Return the (X, Y) coordinate for the center point of the cell that contains the specified text.  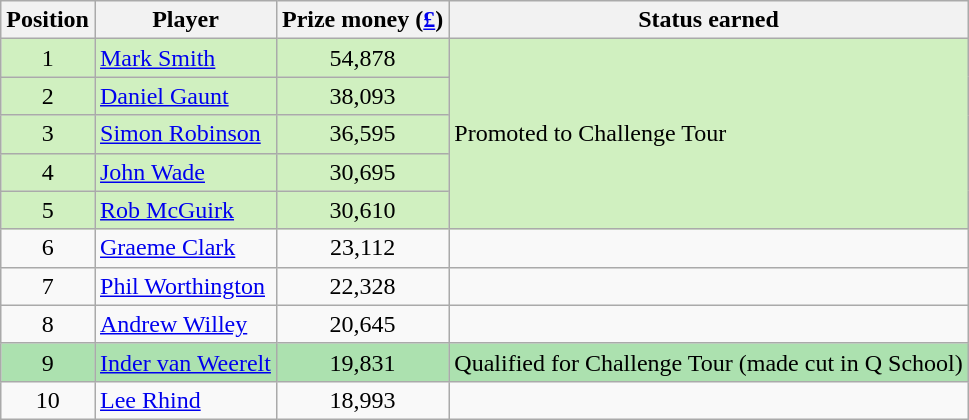
Graeme Clark (185, 248)
2 (48, 96)
Simon Robinson (185, 134)
Status earned (708, 20)
30,695 (362, 172)
Daniel Gaunt (185, 96)
10 (48, 400)
23,112 (362, 248)
Position (48, 20)
Promoted to Challenge Tour (708, 134)
Player (185, 20)
John Wade (185, 172)
7 (48, 286)
30,610 (362, 210)
Inder van Weerelt (185, 362)
9 (48, 362)
Qualified for Challenge Tour (made cut in Q School) (708, 362)
Mark Smith (185, 58)
36,595 (362, 134)
19,831 (362, 362)
20,645 (362, 324)
1 (48, 58)
3 (48, 134)
54,878 (362, 58)
Rob McGuirk (185, 210)
6 (48, 248)
Lee Rhind (185, 400)
38,093 (362, 96)
4 (48, 172)
5 (48, 210)
Phil Worthington (185, 286)
8 (48, 324)
18,993 (362, 400)
Prize money (£) (362, 20)
22,328 (362, 286)
Andrew Willey (185, 324)
